From the cell containing the given text, extract its center point as (X, Y) coordinate. 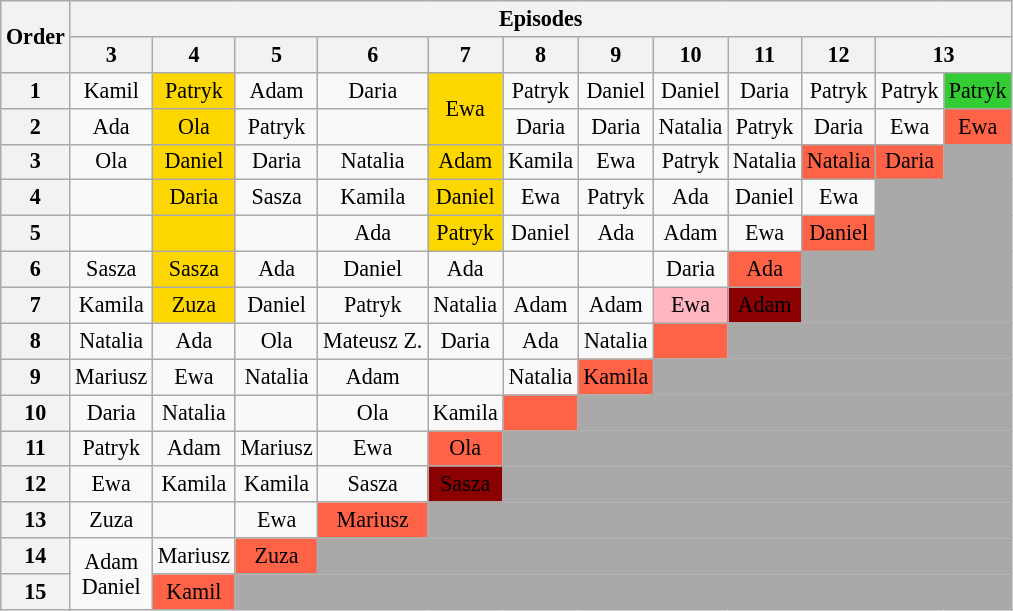
Order (36, 36)
15 (36, 591)
Mateusz Z. (373, 341)
AdamDaniel (112, 574)
1 (36, 90)
Episodes (541, 18)
2 (36, 126)
14 (36, 556)
